Return [X, Y] of the center of cell containing provided text 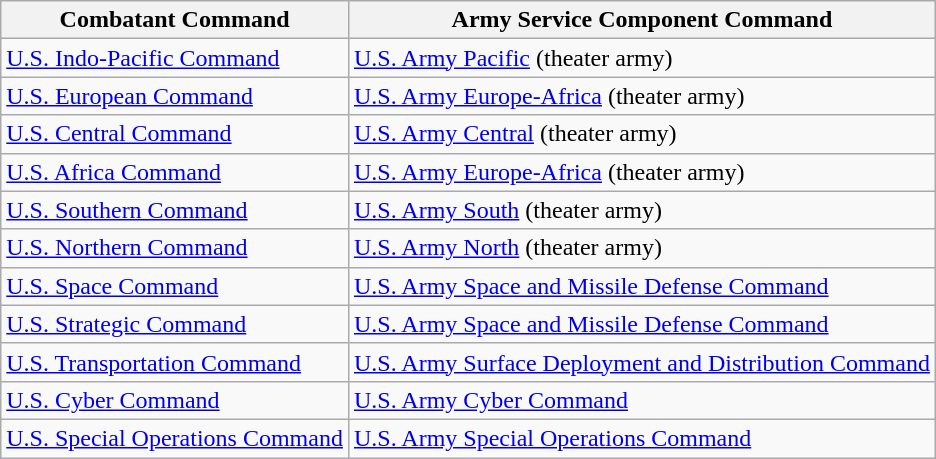
U.S. Northern Command [175, 248]
Army Service Component Command [642, 20]
U.S. Army South (theater army) [642, 210]
U.S. Africa Command [175, 172]
U.S. Army Pacific (theater army) [642, 58]
U.S. Army Cyber Command [642, 400]
U.S. Army North (theater army) [642, 248]
U.S. Army Special Operations Command [642, 438]
U.S. Army Surface Deployment and Distribution Command [642, 362]
U.S. Strategic Command [175, 324]
U.S. Transportation Command [175, 362]
U.S. Special Operations Command [175, 438]
U.S. European Command [175, 96]
U.S. Southern Command [175, 210]
Combatant Command [175, 20]
U.S. Space Command [175, 286]
U.S. Indo-Pacific Command [175, 58]
U.S. Central Command [175, 134]
U.S. Army Central (theater army) [642, 134]
U.S. Cyber Command [175, 400]
